Identify which cell holds the provided text, then report its [X, Y] central coordinate. 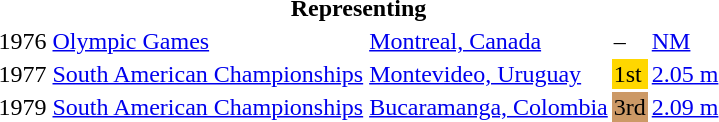
– [630, 41]
Bucaramanga, Colombia [489, 107]
Montreal, Canada [489, 41]
Montevideo, Uruguay [489, 74]
1st [630, 74]
Olympic Games [208, 41]
3rd [630, 107]
